Search for the cell housing the specified text and yield its (x, y) center coordinate. 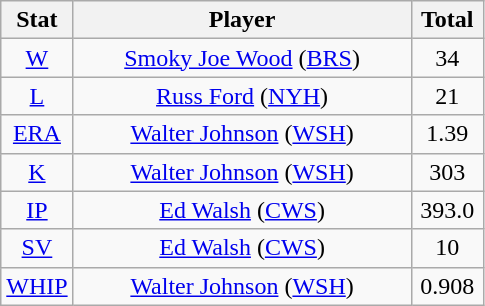
0.908 (447, 286)
L (37, 96)
Total (447, 20)
Smoky Joe Wood (BRS) (242, 58)
SV (37, 248)
10 (447, 248)
303 (447, 172)
1.39 (447, 134)
WHIP (37, 286)
K (37, 172)
ERA (37, 134)
Russ Ford (NYH) (242, 96)
393.0 (447, 210)
34 (447, 58)
Player (242, 20)
Stat (37, 20)
IP (37, 210)
W (37, 58)
21 (447, 96)
